Find where the given text appears and provide that cell's center as [X, Y] coordinate. 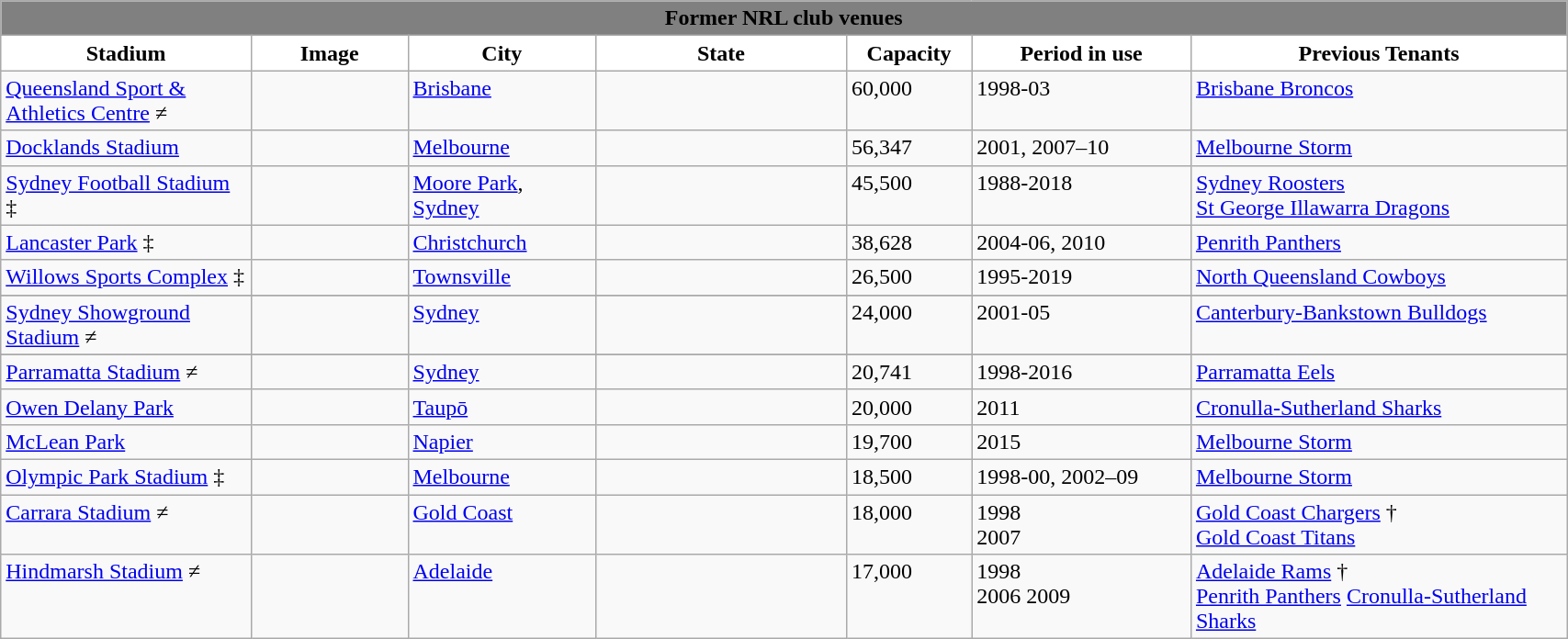
2011 [1082, 407]
Brisbane [502, 101]
Penrith Panthers [1378, 242]
2001-05 [1082, 325]
45,500 [908, 195]
Queensland Sport & Athletics Centre ≠ [127, 101]
Napier [502, 442]
Willows Sports Complex ‡ [127, 277]
19982006 2009 [1082, 597]
20,741 [908, 372]
60,000 [908, 101]
City [502, 53]
18,500 [908, 476]
26,500 [908, 277]
Moore Park, Sydney [502, 195]
2004-06, 2010 [1082, 242]
Owen Delany Park [127, 407]
Canterbury-Bankstown Bulldogs [1378, 325]
North Queensland Cowboys [1378, 277]
24,000 [908, 325]
38,628 [908, 242]
Capacity [908, 53]
Docklands Stadium [127, 148]
Taupō [502, 407]
1998-03 [1082, 101]
Image [330, 53]
Adelaide Rams † Penrith Panthers Cronulla-Sutherland Sharks [1378, 597]
Brisbane Broncos [1378, 101]
Christchurch [502, 242]
McLean Park [127, 442]
2015 [1082, 442]
Adelaide [502, 597]
Carrara Stadium ≠ [127, 523]
19,700 [908, 442]
2001, 2007–10 [1082, 148]
1998-00, 2002–09 [1082, 476]
State [722, 53]
Cronulla-Sutherland Sharks [1378, 407]
Lancaster Park ‡ [127, 242]
56,347 [908, 148]
Period in use [1082, 53]
Sydney Showground Stadium ≠ [127, 325]
Gold Coast Chargers † Gold Coast Titans [1378, 523]
20,000 [908, 407]
Parramatta Eels [1378, 372]
Stadium [127, 53]
17,000 [908, 597]
18,000 [908, 523]
Hindmarsh Stadium ≠ [127, 597]
1995-2019 [1082, 277]
Parramatta Stadium ≠ [127, 372]
Townsville [502, 277]
Sydney Football Stadium ‡ [127, 195]
19982007 [1082, 523]
Previous Tenants [1378, 53]
Gold Coast [502, 523]
1988-2018 [1082, 195]
Sydney Roosters St George Illawarra Dragons [1378, 195]
Olympic Park Stadium ‡ [127, 476]
1998-2016 [1082, 372]
Former NRL club venues [784, 18]
